Determine the [X, Y] coordinate at the center of the cell enclosing the given text.  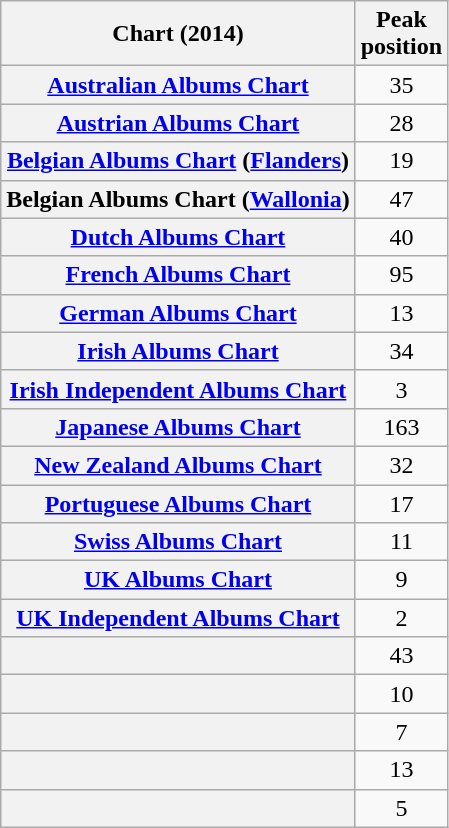
5 [401, 808]
163 [401, 427]
Peakposition [401, 34]
Belgian Albums Chart (Wallonia) [178, 199]
UK Independent Albums Chart [178, 618]
Portuguese Albums Chart [178, 503]
Australian Albums Chart [178, 85]
Belgian Albums Chart (Flanders) [178, 161]
Austrian Albums Chart [178, 123]
17 [401, 503]
32 [401, 465]
47 [401, 199]
Dutch Albums Chart [178, 237]
Irish Albums Chart [178, 351]
34 [401, 351]
2 [401, 618]
Chart (2014) [178, 34]
95 [401, 275]
New Zealand Albums Chart [178, 465]
Swiss Albums Chart [178, 542]
9 [401, 580]
7 [401, 732]
UK Albums Chart [178, 580]
10 [401, 694]
43 [401, 656]
German Albums Chart [178, 313]
3 [401, 389]
35 [401, 85]
28 [401, 123]
11 [401, 542]
40 [401, 237]
Irish Independent Albums Chart [178, 389]
19 [401, 161]
French Albums Chart [178, 275]
Japanese Albums Chart [178, 427]
